Provide the [x, y] coordinate of the cell's center where the given text is located.  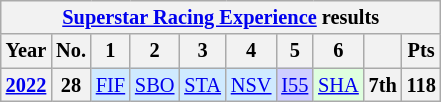
4 [251, 51]
NSV [251, 85]
28 [71, 85]
6 [338, 51]
FIF [110, 85]
118 [422, 85]
Pts [422, 51]
3 [202, 51]
Superstar Racing Experience results [221, 17]
2022 [26, 85]
STA [202, 85]
Year [26, 51]
1 [110, 51]
I55 [294, 85]
SHA [338, 85]
5 [294, 51]
2 [154, 51]
7th [383, 85]
SBO [154, 85]
No. [71, 51]
